Search for the cell housing the specified text and yield its (x, y) center coordinate. 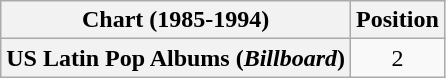
Position (398, 20)
2 (398, 58)
US Latin Pop Albums (Billboard) (176, 58)
Chart (1985-1994) (176, 20)
